Provide the [x, y] coordinate of the cell's center where the given text is located.  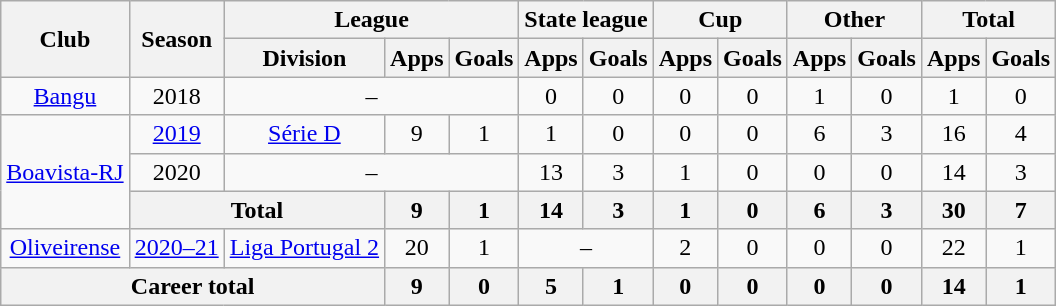
Division [304, 58]
2 [685, 248]
Bangu [65, 96]
Cup [720, 20]
Oliveirense [65, 248]
State league [586, 20]
Club [65, 39]
16 [953, 134]
Other [854, 20]
20 [417, 248]
2018 [176, 96]
22 [953, 248]
30 [953, 210]
Liga Portugal 2 [304, 248]
Season [176, 39]
4 [1021, 134]
Career total [193, 286]
13 [551, 172]
7 [1021, 210]
2019 [176, 134]
2020–21 [176, 248]
2020 [176, 172]
Série D [304, 134]
League [372, 20]
Boavista-RJ [65, 172]
5 [551, 286]
